Provide the (x, y) coordinate of the cell's center where the given text is located.  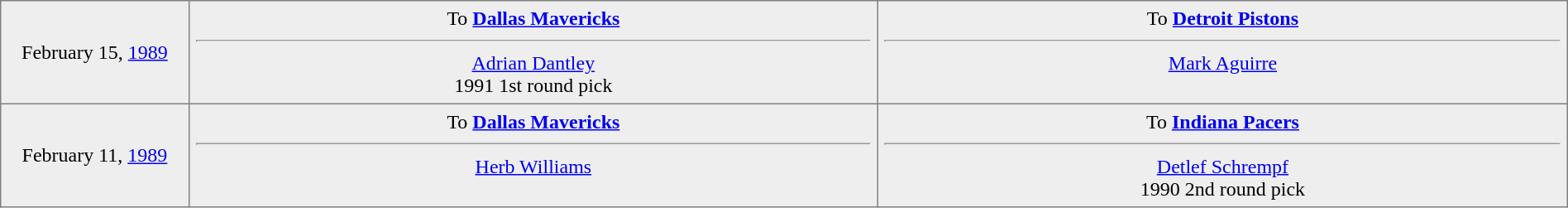
To Detroit PistonsMark Aguirre (1223, 52)
February 11, 1989 (94, 155)
To Indiana PacersDetlef Schrempf1990 2nd round pick (1223, 155)
To Dallas MavericksAdrian Dantley1991 1st round pick (533, 52)
February 15, 1989 (94, 52)
To Dallas MavericksHerb Williams (533, 155)
